Locate the cell with the specified text and output its (X, Y) center coordinate. 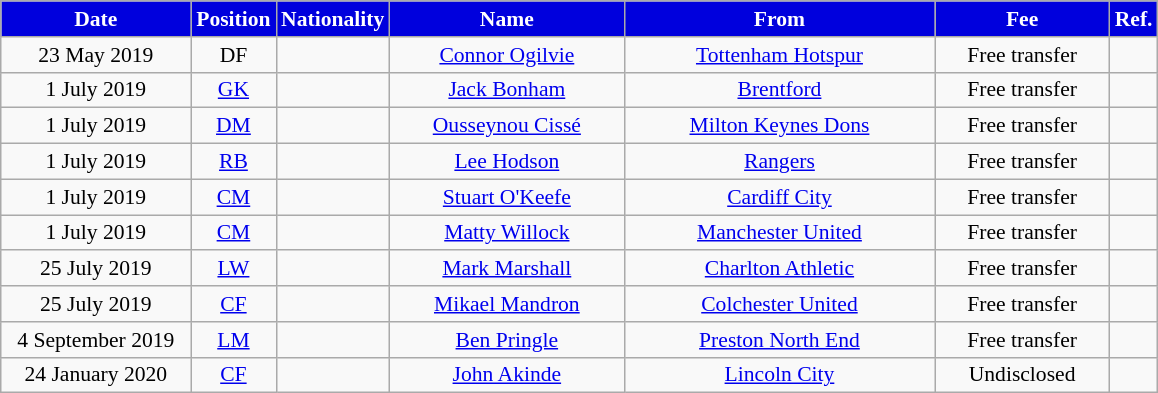
4 September 2019 (96, 340)
LW (234, 269)
Undisclosed (1022, 375)
Date (96, 19)
DM (234, 126)
Matty Willock (506, 233)
Cardiff City (779, 197)
Manchester United (779, 233)
Ref. (1134, 19)
RB (234, 162)
Brentford (779, 90)
24 January 2020 (96, 375)
Lee Hodson (506, 162)
Position (234, 19)
Jack Bonham (506, 90)
Ousseynou Cissé (506, 126)
Name (506, 19)
DF (234, 55)
From (779, 19)
LM (234, 340)
Ben Pringle (506, 340)
Mark Marshall (506, 269)
Nationality (332, 19)
Stuart O'Keefe (506, 197)
Mikael Mandron (506, 304)
23 May 2019 (96, 55)
Rangers (779, 162)
Fee (1022, 19)
Lincoln City (779, 375)
Charlton Athletic (779, 269)
GK (234, 90)
Connor Ogilvie (506, 55)
John Akinde (506, 375)
Milton Keynes Dons (779, 126)
Preston North End (779, 340)
Colchester United (779, 304)
Tottenham Hotspur (779, 55)
